Return (x, y) of the center of cell containing provided text 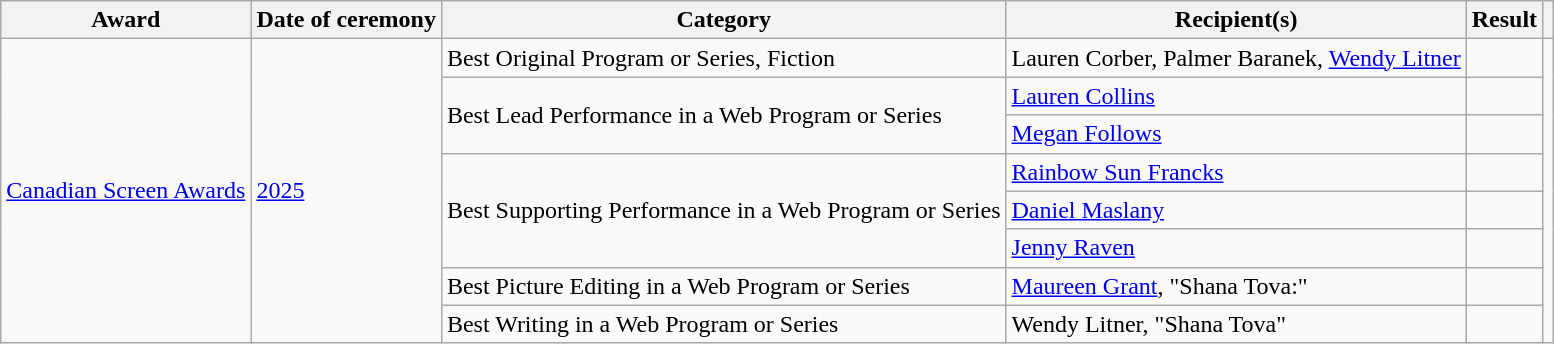
Lauren Collins (1236, 96)
Best Picture Editing in a Web Program or Series (724, 286)
Recipient(s) (1236, 20)
Category (724, 20)
Wendy Litner, "Shana Tova" (1236, 324)
2025 (346, 191)
Jenny Raven (1236, 248)
Canadian Screen Awards (126, 191)
Megan Follows (1236, 134)
Rainbow Sun Francks (1236, 172)
Lauren Corber, Palmer Baranek, Wendy Litner (1236, 58)
Maureen Grant, "Shana Tova:" (1236, 286)
Daniel Maslany (1236, 210)
Result (1504, 20)
Best Lead Performance in a Web Program or Series (724, 115)
Best Original Program or Series, Fiction (724, 58)
Best Writing in a Web Program or Series (724, 324)
Award (126, 20)
Date of ceremony (346, 20)
Best Supporting Performance in a Web Program or Series (724, 210)
